Pinpoint the cell where the given text exists, returning its [x, y] midpoint coordinate. 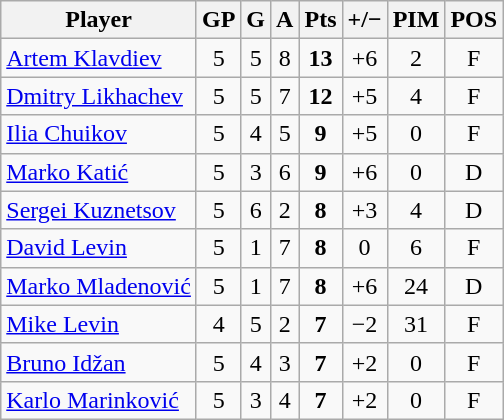
Ilia Chuikov [99, 134]
24 [416, 286]
Pts [320, 20]
Bruno Idžan [99, 362]
Mike Levin [99, 324]
31 [416, 324]
PIM [416, 20]
Sergei Kuznetsov [99, 210]
GP [218, 20]
+3 [364, 210]
POS [474, 20]
A [285, 20]
12 [320, 96]
−2 [364, 324]
+/− [364, 20]
13 [320, 58]
Artem Klavdiev [99, 58]
Dmitry Likhachev [99, 96]
Marko Mladenović [99, 286]
David Levin [99, 248]
Marko Katić [99, 172]
Karlo Marinković [99, 400]
Player [99, 20]
G [256, 20]
